Provide the (x, y) coordinate of the cell's center where the given text is located.  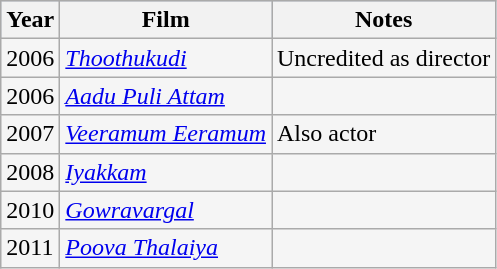
Year (30, 20)
2010 (30, 210)
Film (166, 20)
2008 (30, 172)
2007 (30, 134)
Iyakkam (166, 172)
Gowravargal (166, 210)
Aadu Puli Attam (166, 96)
2011 (30, 248)
Poova Thalaiya (166, 248)
Uncredited as director (384, 58)
Notes (384, 20)
Veeramum Eeramum (166, 134)
Thoothukudi (166, 58)
Also actor (384, 134)
